Determine the [x, y] coordinate at the center of the cell enclosing the given text.  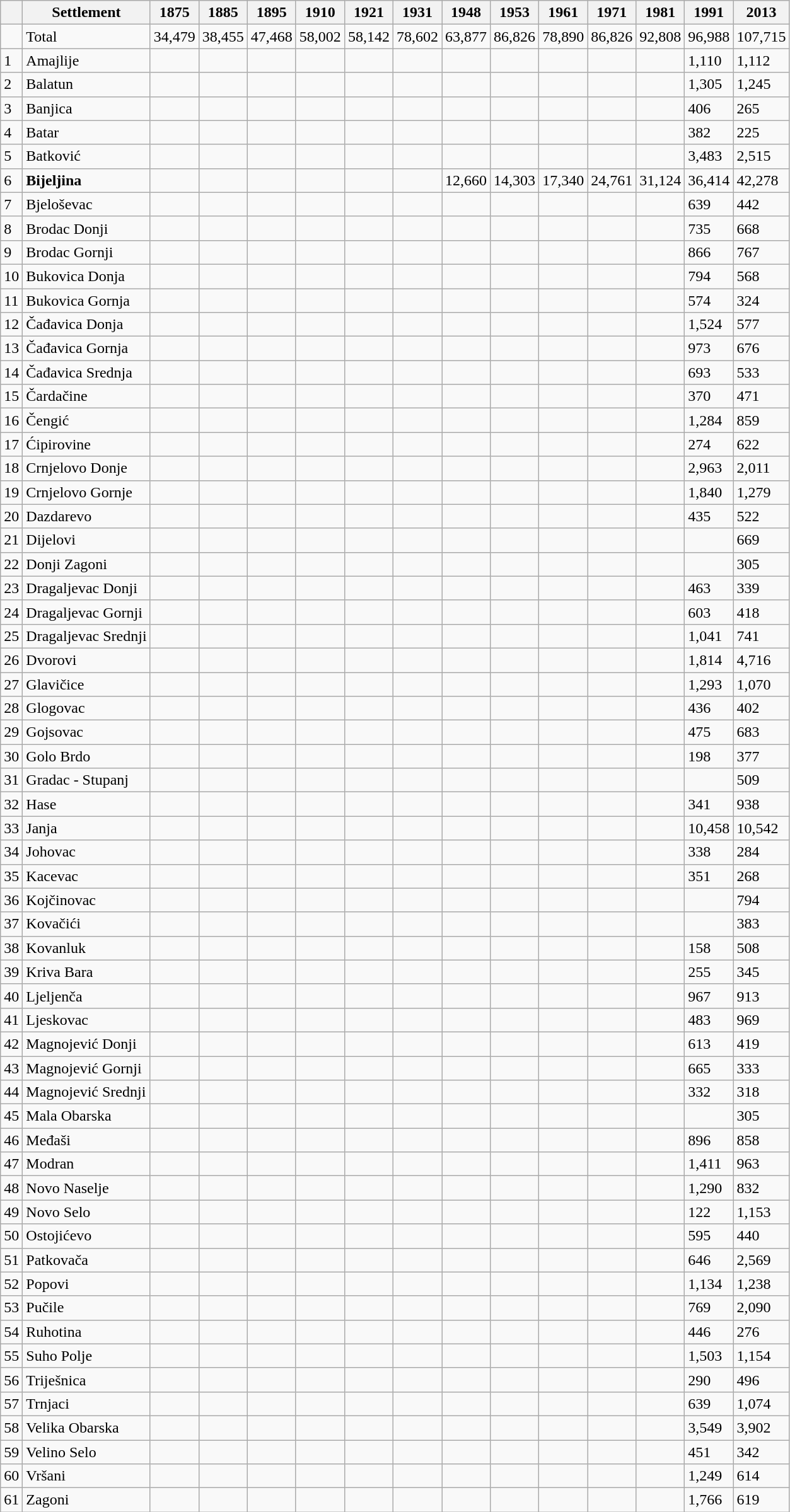
370 [709, 396]
8 [11, 228]
419 [762, 1044]
28 [11, 708]
1,074 [762, 1404]
48 [11, 1188]
61 [11, 1500]
Total [86, 37]
198 [709, 756]
60 [11, 1476]
693 [709, 372]
2 [11, 84]
19 [11, 492]
341 [709, 804]
Banjica [86, 108]
122 [709, 1212]
333 [762, 1068]
858 [762, 1140]
Dragaljevac Srednji [86, 636]
1931 [417, 13]
32 [11, 804]
2,011 [762, 468]
10,458 [709, 828]
646 [709, 1260]
Janja [86, 828]
440 [762, 1236]
1875 [174, 13]
1,279 [762, 492]
12,660 [465, 180]
Bukovica Donja [86, 276]
21 [11, 540]
475 [709, 732]
3 [11, 108]
24,761 [612, 180]
Novo Selo [86, 1212]
26 [11, 660]
158 [709, 948]
50 [11, 1236]
1948 [465, 13]
Donji Zagoni [86, 564]
23 [11, 588]
938 [762, 804]
31,124 [661, 180]
Hase [86, 804]
43 [11, 1068]
351 [709, 876]
436 [709, 708]
Gradac - Stupanj [86, 780]
339 [762, 588]
38 [11, 948]
92,808 [661, 37]
13 [11, 349]
Dragaljevac Gornji [86, 612]
Kojčinovac [86, 900]
Magnojević Gornji [86, 1068]
Dazdarevo [86, 516]
225 [762, 132]
Kovačići [86, 924]
Popovi [86, 1284]
Trnjaci [86, 1404]
Amajlije [86, 61]
268 [762, 876]
Patkovača [86, 1260]
1,154 [762, 1356]
274 [709, 444]
418 [762, 612]
56 [11, 1380]
767 [762, 252]
533 [762, 372]
1,112 [762, 61]
1,305 [709, 84]
290 [709, 1380]
Gojsovac [86, 732]
Mala Obarska [86, 1116]
1 [11, 61]
Velino Selo [86, 1451]
832 [762, 1188]
2,963 [709, 468]
496 [762, 1380]
1,411 [709, 1164]
1,249 [709, 1476]
15 [11, 396]
483 [709, 1020]
78,602 [417, 37]
Suho Polje [86, 1356]
54 [11, 1332]
463 [709, 588]
Brodac Gornji [86, 252]
1953 [514, 13]
332 [709, 1092]
622 [762, 444]
1,840 [709, 492]
30 [11, 756]
1,041 [709, 636]
38,455 [223, 37]
613 [709, 1044]
11 [11, 301]
6 [11, 180]
973 [709, 349]
16 [11, 420]
1991 [709, 13]
Brodac Donji [86, 228]
1,070 [762, 684]
35 [11, 876]
14,303 [514, 180]
42 [11, 1044]
53 [11, 1308]
1,245 [762, 84]
2,090 [762, 1308]
683 [762, 732]
45 [11, 1116]
Glavičice [86, 684]
10 [11, 276]
1,284 [709, 420]
451 [709, 1451]
1,238 [762, 1284]
59 [11, 1451]
Kriva Bara [86, 972]
619 [762, 1500]
Međaši [86, 1140]
603 [709, 612]
Dragaljevac Donji [86, 588]
14 [11, 372]
1,290 [709, 1188]
383 [762, 924]
36 [11, 900]
276 [762, 1332]
324 [762, 301]
Crnjelovo Donje [86, 468]
382 [709, 132]
Čađavica Srednja [86, 372]
Čađavica Donja [86, 325]
Bukovica Gornja [86, 301]
107,715 [762, 37]
1,814 [709, 660]
471 [762, 396]
Ruhotina [86, 1332]
Bijeljina [86, 180]
1971 [612, 13]
1,110 [709, 61]
669 [762, 540]
17 [11, 444]
9 [11, 252]
2,569 [762, 1260]
342 [762, 1451]
Vršani [86, 1476]
47,468 [271, 37]
58,002 [320, 37]
Crnjelovo Gornje [86, 492]
Glogovac [86, 708]
665 [709, 1068]
Triješnica [86, 1380]
3,902 [762, 1428]
741 [762, 636]
44 [11, 1092]
20 [11, 516]
39 [11, 972]
913 [762, 996]
78,890 [564, 37]
49 [11, 1212]
33 [11, 828]
3,483 [709, 156]
963 [762, 1164]
614 [762, 1476]
25 [11, 636]
42,278 [762, 180]
Čađavica Gornja [86, 349]
Ljeljenča [86, 996]
595 [709, 1236]
51 [11, 1260]
34,479 [174, 37]
769 [709, 1308]
Kacevac [86, 876]
577 [762, 325]
Modran [86, 1164]
12 [11, 325]
Magnojević Donji [86, 1044]
24 [11, 612]
46 [11, 1140]
34 [11, 852]
96,988 [709, 37]
284 [762, 852]
58 [11, 1428]
5 [11, 156]
4 [11, 132]
Ljeskovac [86, 1020]
1910 [320, 13]
63,877 [465, 37]
1,524 [709, 325]
Novo Naselje [86, 1188]
896 [709, 1140]
377 [762, 756]
967 [709, 996]
3,549 [709, 1428]
1,766 [709, 1500]
41 [11, 1020]
Velika Obarska [86, 1428]
338 [709, 852]
Golo Brdo [86, 756]
47 [11, 1164]
265 [762, 108]
Johovac [86, 852]
406 [709, 108]
1981 [661, 13]
31 [11, 780]
29 [11, 732]
2013 [762, 13]
27 [11, 684]
58,142 [368, 37]
668 [762, 228]
22 [11, 564]
Settlement [86, 13]
Bjeloševac [86, 204]
Ostojićevo [86, 1236]
Dvorovi [86, 660]
1,134 [709, 1284]
1921 [368, 13]
345 [762, 972]
36,414 [709, 180]
318 [762, 1092]
1895 [271, 13]
1,293 [709, 684]
Batar [86, 132]
7 [11, 204]
Pučile [86, 1308]
574 [709, 301]
Kovanluk [86, 948]
1961 [564, 13]
40 [11, 996]
1,503 [709, 1356]
4,716 [762, 660]
Čardačine [86, 396]
1885 [223, 13]
Ćipirovine [86, 444]
55 [11, 1356]
735 [709, 228]
Magnojević Srednji [86, 1092]
866 [709, 252]
255 [709, 972]
17,340 [564, 180]
1,153 [762, 1212]
10,542 [762, 828]
Batković [86, 156]
522 [762, 516]
442 [762, 204]
508 [762, 948]
2,515 [762, 156]
Čengić [86, 420]
18 [11, 468]
37 [11, 924]
52 [11, 1284]
859 [762, 420]
Zagoni [86, 1500]
Balatun [86, 84]
969 [762, 1020]
676 [762, 349]
446 [709, 1332]
57 [11, 1404]
509 [762, 780]
402 [762, 708]
Dijelovi [86, 540]
568 [762, 276]
435 [709, 516]
